Return the [X, Y] coordinate for the center point of the cell that contains the specified text.  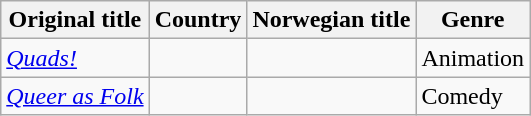
Quads! [75, 58]
Queer as Folk [75, 96]
Comedy [473, 96]
Genre [473, 20]
Norwegian title [332, 20]
Original title [75, 20]
Animation [473, 58]
Country [198, 20]
